Locate the cell with the specified text and output its (X, Y) center coordinate. 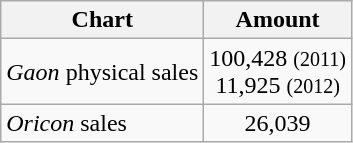
26,039 (278, 123)
Gaon physical sales (102, 72)
Chart (102, 20)
Oricon sales (102, 123)
Amount (278, 20)
100,428 (2011) 11,925 (2012) (278, 72)
